Extract the [x, y] coordinate from the center of the cell holding the provided text.  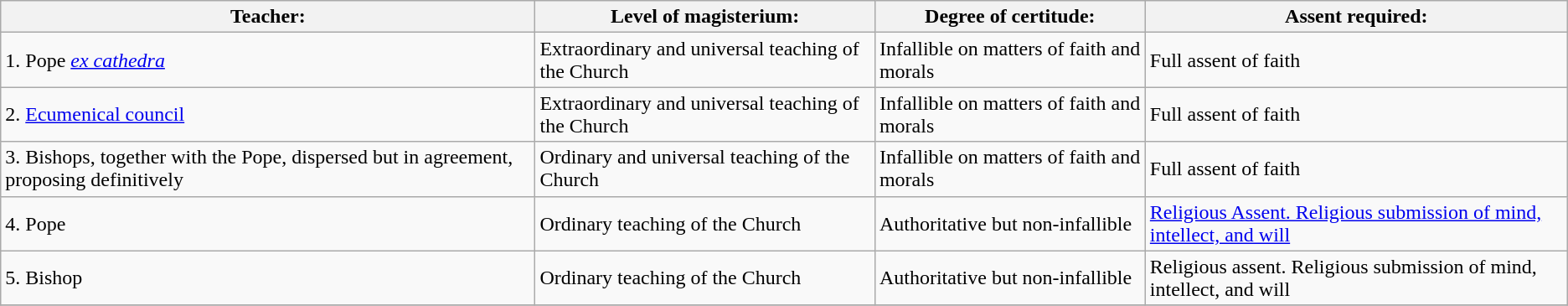
Assent required: [1356, 17]
1. Pope ex cathedra [268, 60]
3. Bishops, together with the Pope, dispersed but in agreement, proposing definitively [268, 169]
Religious assent. Religious submission of mind, intellect, and will [1356, 278]
Religious Assent. Religious submission of mind, intellect, and will [1356, 223]
Degree of certitude: [1010, 17]
5. Bishop [268, 278]
4. Pope [268, 223]
2. Ecumenical council [268, 114]
Teacher: [268, 17]
Level of magisterium: [705, 17]
Ordinary and universal teaching of the Church [705, 169]
